For the text-containing cell, return its midpoint in [x, y] coordinate format. 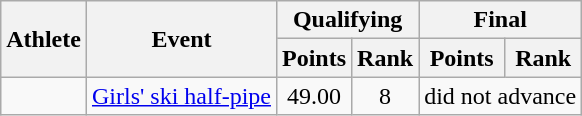
Final [500, 20]
Athlete [44, 39]
Girls' ski half-pipe [181, 96]
Qualifying [347, 20]
did not advance [500, 96]
Event [181, 39]
49.00 [314, 96]
8 [386, 96]
